Find where the given text appears and provide that cell's center as (X, Y) coordinate. 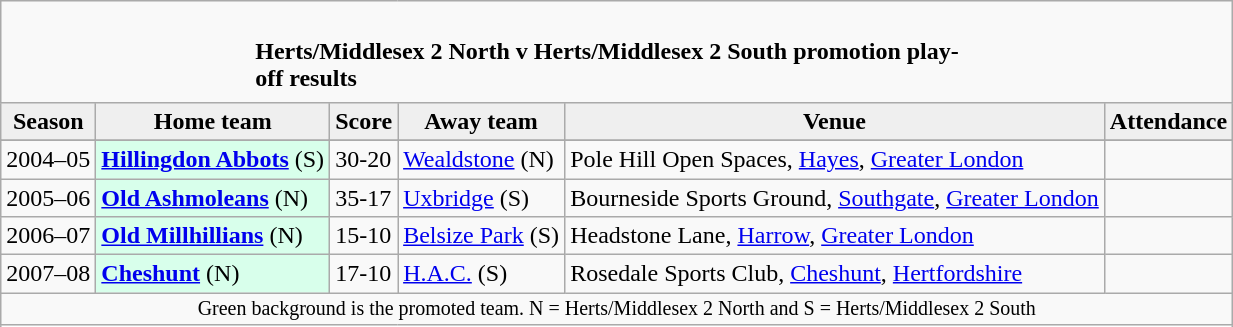
Rosedale Sports Club, Cheshunt, Hertfordshire (835, 274)
35-17 (364, 197)
Bourneside Sports Ground, Southgate, Greater London (835, 197)
Green background is the promoted team. N = Herts/Middlesex 2 North and S = Herts/Middlesex 2 South (617, 310)
Uxbridge (S) (482, 197)
H.A.C. (S) (482, 274)
Home team (213, 121)
Belsize Park (S) (482, 236)
Score (364, 121)
17-10 (364, 274)
2007–08 (48, 274)
2004–05 (48, 159)
30-20 (364, 159)
Hillingdon Abbots (S) (213, 159)
Wealdstone (N) (482, 159)
Season (48, 121)
Headstone Lane, Harrow, Greater London (835, 236)
Away team (482, 121)
2005–06 (48, 197)
Pole Hill Open Spaces, Hayes, Greater London (835, 159)
Old Millhillians (N) (213, 236)
Venue (835, 121)
2006–07 (48, 236)
Old Ashmoleans (N) (213, 197)
Attendance (1168, 121)
Cheshunt (N) (213, 274)
15-10 (364, 236)
